For the text-containing cell, return its midpoint in [x, y] coordinate format. 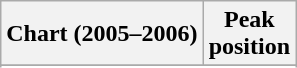
Peakposition [249, 34]
Chart (2005–2006) [102, 34]
